Scan for the cell matching the given text and deliver its [x, y] coordinate at center. 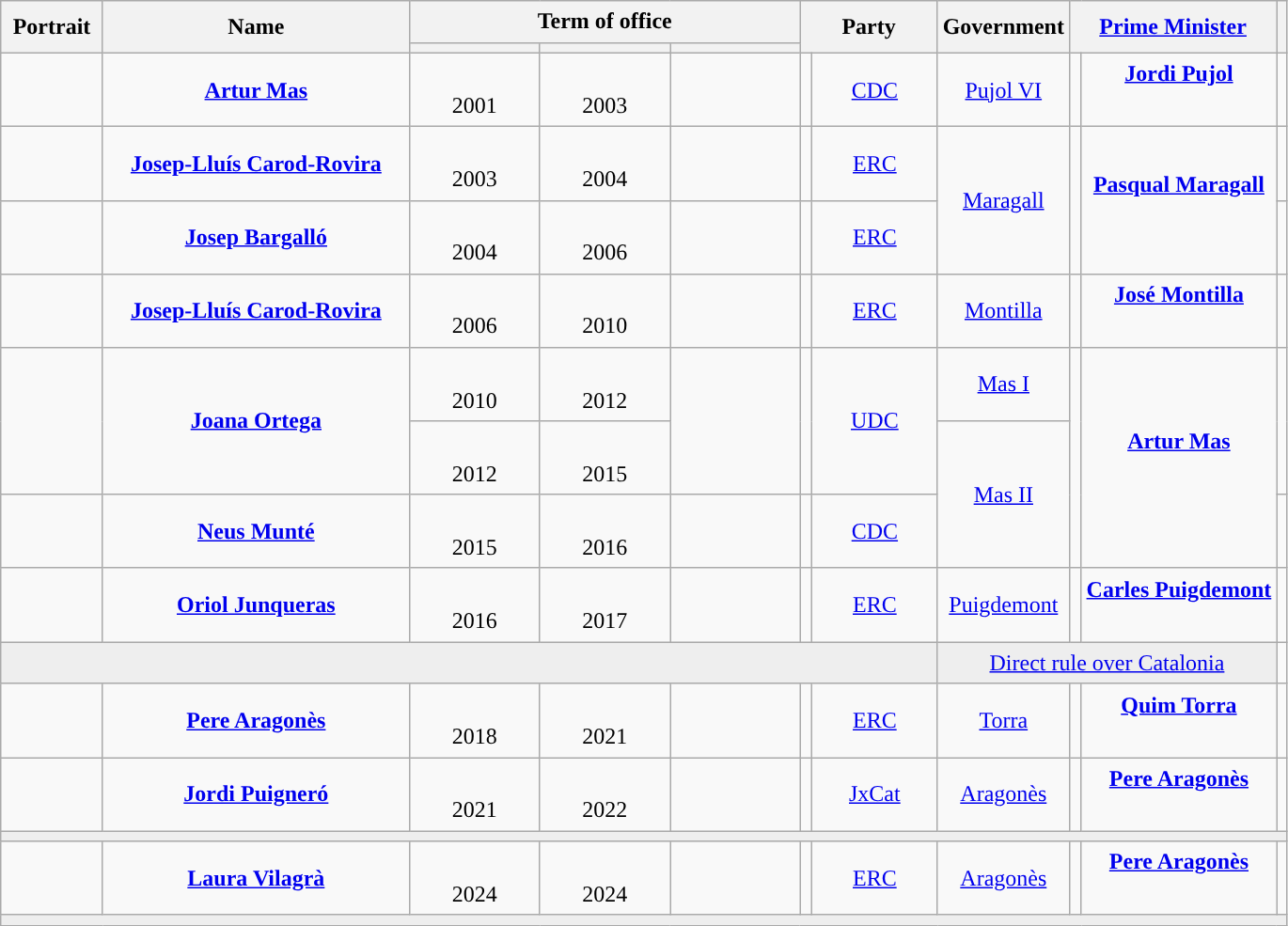
2018 [474, 720]
Montilla [1003, 310]
Portrait [53, 27]
Name [256, 27]
Carles Puigdemont [1179, 604]
Mas II [1003, 494]
Neus Munté [256, 531]
2017 [605, 604]
Laura Vilagrà [256, 878]
Government [1003, 27]
Oriol Junqueras [256, 604]
Term of office [605, 23]
UDC [875, 421]
Pasqual Maragall [1179, 201]
Joana Ortega [256, 421]
2001 [474, 89]
Direct rule over Catalonia [1107, 664]
Prime Minister [1172, 27]
2022 [605, 794]
Jordi Pujol [1179, 89]
Party [869, 27]
Puigdemont [1003, 604]
Jordi Puigneró [256, 794]
Pujol VI [1003, 89]
Torra [1003, 720]
José Montilla [1179, 310]
Josep Bargalló [256, 237]
Mas I [1003, 385]
Quim Torra [1179, 720]
JxCat [875, 794]
Maragall [1003, 201]
